Determine the [X, Y] coordinate at the center of the cell enclosing the given text.  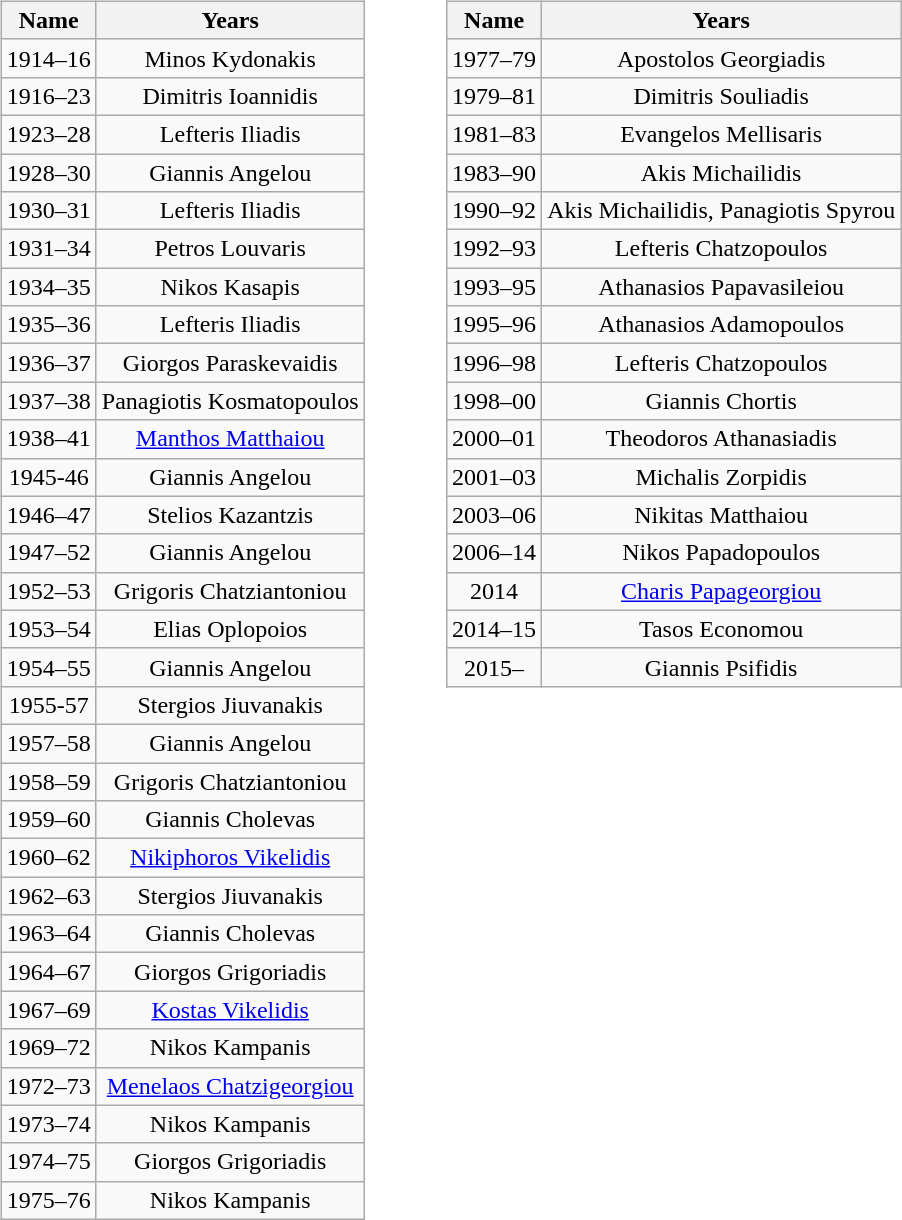
1916–23 [48, 96]
Nikitas Matthaiou [722, 515]
1975–76 [48, 1200]
1964–67 [48, 972]
Tasos Economou [722, 629]
Evangelos Mellisaris [722, 134]
Giorgos Paraskevaidis [230, 363]
1981–83 [494, 134]
1914–16 [48, 58]
1960–62 [48, 858]
2000–01 [494, 439]
Nikiphoros Vikelidis [230, 858]
Manthos Matthaiou [230, 439]
1936–37 [48, 363]
1977–79 [494, 58]
1998–00 [494, 401]
Menelaos Chatzigeorgiou [230, 1086]
1934–35 [48, 287]
1967–69 [48, 1010]
2003–06 [494, 515]
1938–41 [48, 439]
1945-46 [48, 477]
1969–72 [48, 1048]
2015– [494, 667]
1959–60 [48, 820]
2006–14 [494, 553]
1931–34 [48, 249]
1992–93 [494, 249]
Dimitris Souliadis [722, 96]
Charis Papageorgiou [722, 591]
Nikos Kasapis [230, 287]
1957–58 [48, 743]
Elias Oplopoios [230, 629]
1995–96 [494, 325]
1935–36 [48, 325]
Apostolos Georgiadis [722, 58]
Michalis Zorpidis [722, 477]
1953–54 [48, 629]
1954–55 [48, 667]
Akis Michailidis, Panagiotis Spyrou [722, 211]
Panagiotis Kosmatopoulos [230, 401]
1983–90 [494, 173]
1990–92 [494, 211]
1974–75 [48, 1162]
1958–59 [48, 781]
1923–28 [48, 134]
1947–52 [48, 553]
Minos Kydonakis [230, 58]
Nikos Papadopoulos [722, 553]
1973–74 [48, 1124]
1979–81 [494, 96]
2001–03 [494, 477]
2014 [494, 591]
Athanasios Adamopoulos [722, 325]
Giannis Chortis [722, 401]
Stelios Kazantzis [230, 515]
1928–30 [48, 173]
1962–63 [48, 896]
Kostas Vikelidis [230, 1010]
2014–15 [494, 629]
1996–98 [494, 363]
1930–31 [48, 211]
Athanasios Papavasileiou [722, 287]
Giannis Psifidis [722, 667]
Petros Louvaris [230, 249]
1946–47 [48, 515]
Dimitris Ioannidis [230, 96]
1963–64 [48, 934]
1993–95 [494, 287]
1972–73 [48, 1086]
1937–38 [48, 401]
Akis Michailidis [722, 173]
Theodoros Athanasiadis [722, 439]
1952–53 [48, 591]
1955-57 [48, 705]
